Return (x, y) of the center of cell containing provided text 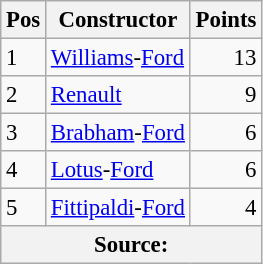
Renault (118, 95)
2 (24, 95)
9 (226, 95)
Pos (24, 20)
Constructor (118, 20)
1 (24, 58)
5 (24, 208)
Fittipaldi-Ford (118, 208)
Lotus-Ford (118, 170)
3 (24, 133)
Williams-Ford (118, 58)
Points (226, 20)
Source: (132, 245)
13 (226, 58)
Brabham-Ford (118, 133)
